Capture the cell that displays the provided text and extract its (X, Y) central coordinate. 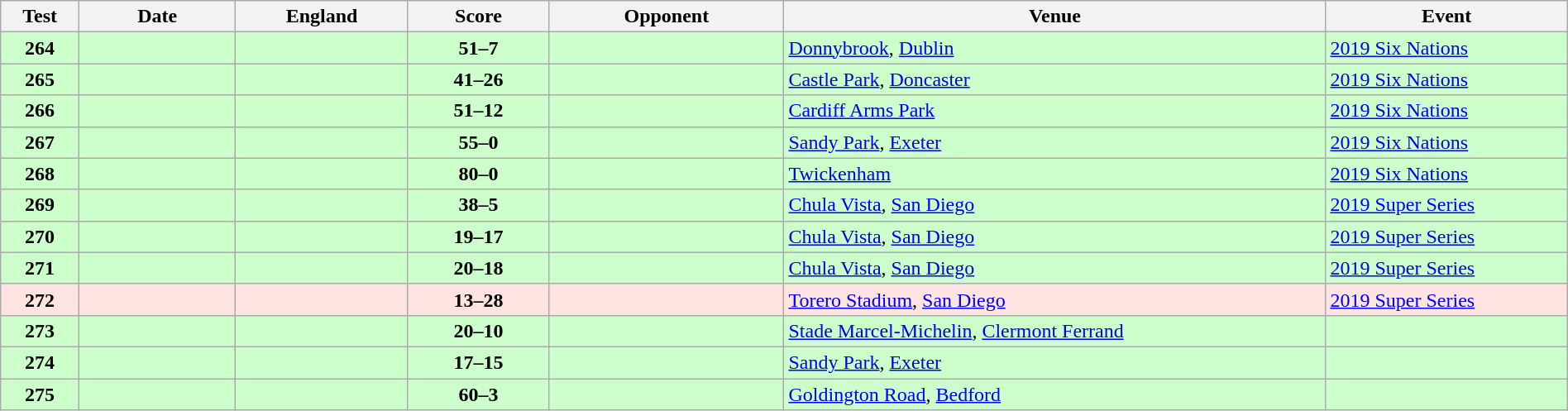
38–5 (478, 205)
267 (40, 142)
Test (40, 17)
Stade Marcel-Michelin, Clermont Ferrand (1055, 331)
268 (40, 174)
270 (40, 237)
265 (40, 79)
Venue (1055, 17)
Goldington Road, Bedford (1055, 394)
272 (40, 299)
274 (40, 362)
Event (1446, 17)
269 (40, 205)
271 (40, 268)
Date (157, 17)
17–15 (478, 362)
Score (478, 17)
273 (40, 331)
51–7 (478, 48)
60–3 (478, 394)
England (322, 17)
Torero Stadium, San Diego (1055, 299)
Opponent (667, 17)
275 (40, 394)
19–17 (478, 237)
Donnybrook, Dublin (1055, 48)
Cardiff Arms Park (1055, 111)
20–10 (478, 331)
80–0 (478, 174)
20–18 (478, 268)
55–0 (478, 142)
Castle Park, Doncaster (1055, 79)
266 (40, 111)
41–26 (478, 79)
51–12 (478, 111)
Twickenham (1055, 174)
13–28 (478, 299)
264 (40, 48)
